Find where the given text appears and provide that cell's center as (X, Y) coordinate. 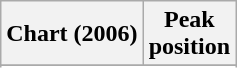
Chart (2006) (72, 34)
Peak position (189, 34)
